Find where the given text appears and provide that cell's center as [x, y] coordinate. 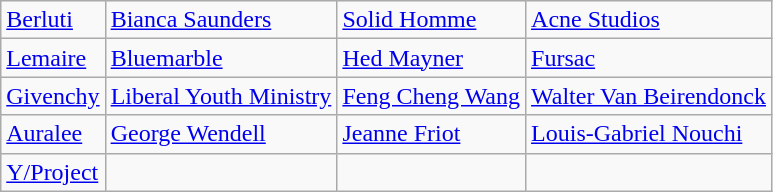
Acne Studios [649, 20]
Auralee [53, 134]
George Wendell [221, 134]
Hed Mayner [432, 58]
Jeanne Friot [432, 134]
Y/Project [53, 172]
Fursac [649, 58]
Louis-Gabriel Nouchi [649, 134]
Lemaire [53, 58]
Liberal Youth Ministry [221, 96]
Solid Homme [432, 20]
Givenchy [53, 96]
Berluti [53, 20]
Bianca Saunders [221, 20]
Feng Cheng Wang [432, 96]
Bluemarble [221, 58]
Walter Van Beirendonck [649, 96]
